For the text-containing cell, return its midpoint in (X, Y) coordinate format. 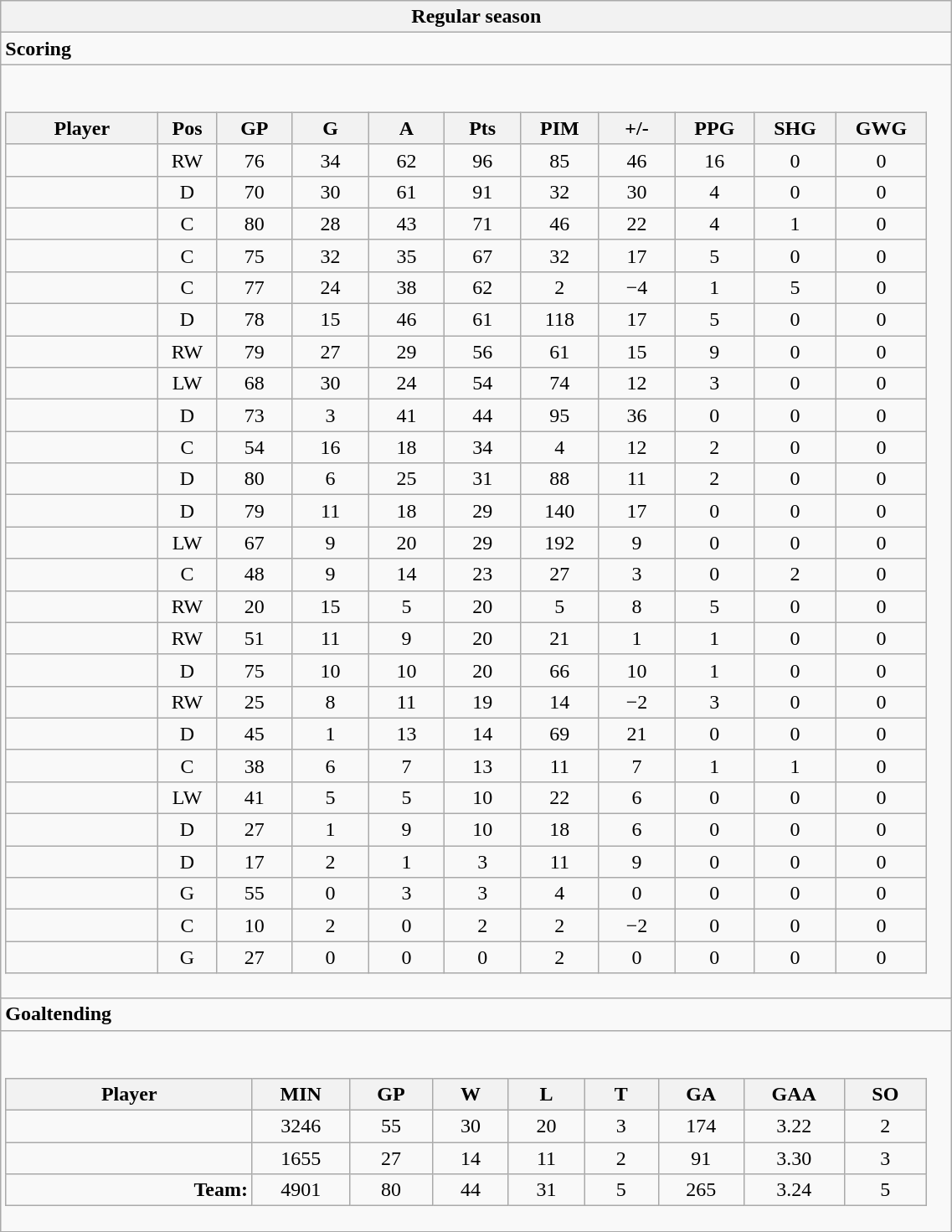
265 (701, 1190)
74 (560, 384)
96 (482, 160)
T (621, 1094)
Pos (188, 128)
36 (636, 415)
Pts (482, 128)
118 (560, 320)
174 (701, 1126)
GAA (794, 1094)
Team: (129, 1190)
95 (560, 415)
48 (255, 575)
L (546, 1094)
51 (255, 638)
4901 (301, 1190)
19 (482, 702)
Player MIN GP W L T GA GAA SO 3246 55 30 20 3 174 3.22 2 1655 27 14 11 2 91 3.30 3 Team: 4901 80 44 31 5 265 3.24 5 (476, 1131)
PIM (560, 128)
MIN (301, 1094)
3246 (301, 1126)
+/- (636, 128)
70 (255, 192)
SHG (795, 128)
Scoring (476, 49)
−4 (636, 287)
68 (255, 384)
W (471, 1094)
GWG (881, 128)
3.30 (794, 1158)
3.24 (794, 1190)
78 (255, 320)
3.22 (794, 1126)
85 (560, 160)
23 (482, 575)
76 (255, 160)
A (407, 128)
45 (255, 734)
28 (330, 224)
Goaltending (476, 1014)
56 (482, 352)
73 (255, 415)
192 (560, 543)
35 (407, 255)
Regular season (476, 17)
43 (407, 224)
88 (560, 479)
GA (701, 1094)
77 (255, 287)
140 (560, 511)
71 (482, 224)
66 (560, 670)
PPG (715, 128)
1655 (301, 1158)
SO (885, 1094)
69 (560, 734)
